From the cell containing the given text, extract its center point as (X, Y) coordinate. 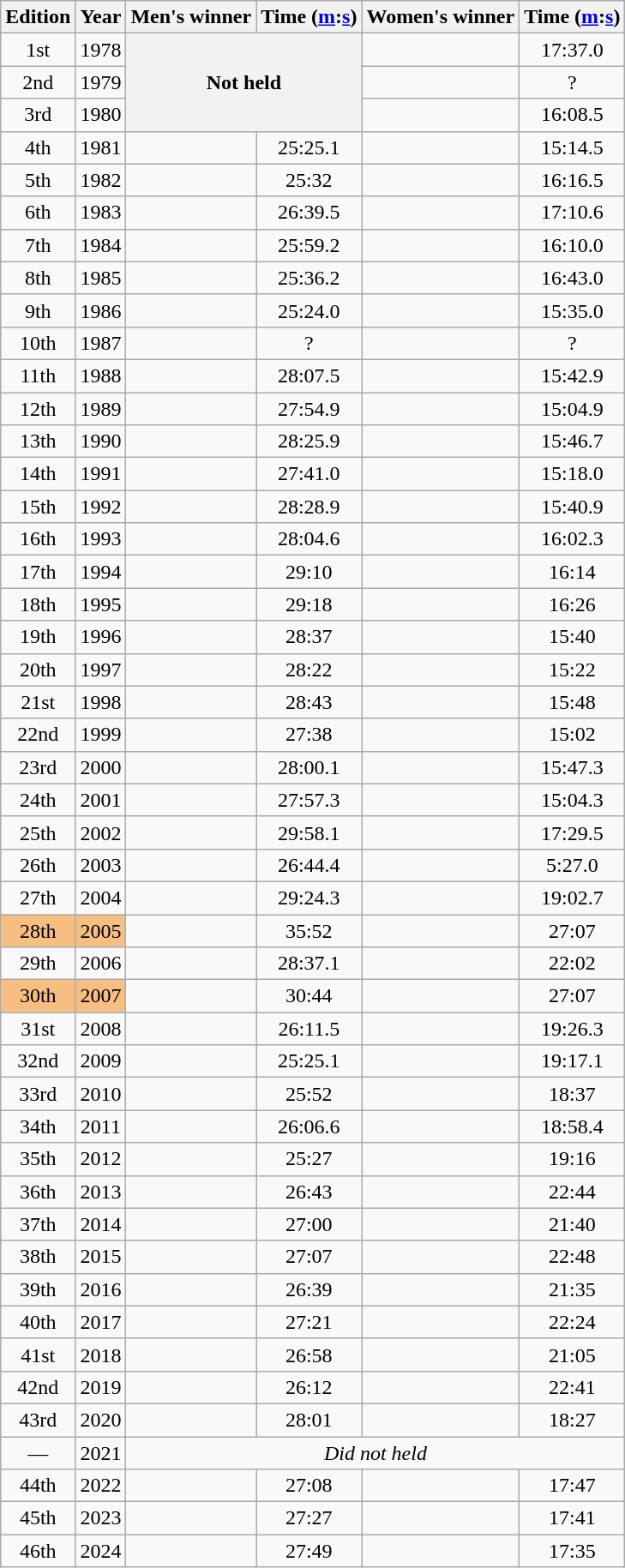
2007 (101, 996)
31st (38, 1029)
25:32 (309, 180)
2013 (101, 1192)
12th (38, 409)
27:54.9 (309, 409)
2021 (101, 1453)
40th (38, 1322)
17th (38, 572)
2014 (101, 1224)
22:24 (573, 1322)
42nd (38, 1387)
26:11.5 (309, 1029)
28:25.9 (309, 442)
2022 (101, 1486)
9th (38, 310)
25:36.2 (309, 278)
39th (38, 1289)
16:43.0 (573, 278)
25:24.0 (309, 310)
19:16 (573, 1159)
2004 (101, 898)
5th (38, 180)
6th (38, 213)
26th (38, 865)
22:48 (573, 1257)
4th (38, 147)
2020 (101, 1420)
1980 (101, 115)
44th (38, 1486)
Year (101, 17)
1987 (101, 343)
28:22 (309, 670)
8th (38, 278)
15:18.0 (573, 474)
29:18 (309, 604)
25:52 (309, 1094)
2002 (101, 832)
13th (38, 442)
17:35 (573, 1551)
36th (38, 1192)
2008 (101, 1029)
29th (38, 964)
20th (38, 670)
29:58.1 (309, 832)
1992 (101, 507)
2017 (101, 1322)
30th (38, 996)
2005 (101, 930)
27:49 (309, 1551)
15:46.7 (573, 442)
1991 (101, 474)
25:59.2 (309, 245)
28:37 (309, 637)
26:58 (309, 1355)
11th (38, 375)
23rd (38, 767)
15:47.3 (573, 767)
3rd (38, 115)
21:05 (573, 1355)
35th (38, 1159)
— (38, 1453)
33rd (38, 1094)
1995 (101, 604)
27:00 (309, 1224)
26:06.6 (309, 1126)
30:44 (309, 996)
18th (38, 604)
16th (38, 539)
2006 (101, 964)
17:10.6 (573, 213)
1993 (101, 539)
1990 (101, 442)
1999 (101, 735)
10th (38, 343)
34th (38, 1126)
Did not held (376, 1453)
16:26 (573, 604)
38th (38, 1257)
16:08.5 (573, 115)
16:02.3 (573, 539)
14th (38, 474)
2010 (101, 1094)
27:08 (309, 1486)
32nd (38, 1061)
1988 (101, 375)
1981 (101, 147)
15th (38, 507)
46th (38, 1551)
2012 (101, 1159)
2003 (101, 865)
1986 (101, 310)
27:38 (309, 735)
1997 (101, 670)
2009 (101, 1061)
26:44.4 (309, 865)
37th (38, 1224)
21:35 (573, 1289)
1984 (101, 245)
7th (38, 245)
26:39.5 (309, 213)
15:22 (573, 670)
1994 (101, 572)
15:04.3 (573, 800)
26:43 (309, 1192)
Not held (243, 82)
26:39 (309, 1289)
2023 (101, 1518)
Women's winner (441, 17)
28:43 (309, 702)
5:27.0 (573, 865)
2011 (101, 1126)
1996 (101, 637)
19th (38, 637)
25th (38, 832)
17:47 (573, 1486)
2018 (101, 1355)
27:57.3 (309, 800)
28:04.6 (309, 539)
2000 (101, 767)
22:41 (573, 1387)
29:24.3 (309, 898)
41st (38, 1355)
18:37 (573, 1094)
27:27 (309, 1518)
Men's winner (191, 17)
28th (38, 930)
15:40 (573, 637)
1978 (101, 50)
1979 (101, 82)
28:37.1 (309, 964)
2015 (101, 1257)
21st (38, 702)
2001 (101, 800)
1982 (101, 180)
2nd (38, 82)
25:27 (309, 1159)
27th (38, 898)
19:02.7 (573, 898)
18:27 (573, 1420)
19:17.1 (573, 1061)
15:42.9 (573, 375)
28:07.5 (309, 375)
1st (38, 50)
Edition (38, 17)
15:40.9 (573, 507)
15:02 (573, 735)
43rd (38, 1420)
1983 (101, 213)
22nd (38, 735)
29:10 (309, 572)
45th (38, 1518)
16:14 (573, 572)
24th (38, 800)
15:04.9 (573, 409)
27:21 (309, 1322)
19:26.3 (573, 1029)
28:28.9 (309, 507)
27:41.0 (309, 474)
17:41 (573, 1518)
16:16.5 (573, 180)
22:02 (573, 964)
2016 (101, 1289)
17:29.5 (573, 832)
2019 (101, 1387)
28:00.1 (309, 767)
17:37.0 (573, 50)
1998 (101, 702)
1989 (101, 409)
15:14.5 (573, 147)
21:40 (573, 1224)
28:01 (309, 1420)
18:58.4 (573, 1126)
26:12 (309, 1387)
16:10.0 (573, 245)
22:44 (573, 1192)
2024 (101, 1551)
1985 (101, 278)
15:35.0 (573, 310)
15:48 (573, 702)
35:52 (309, 930)
